Find where the given text appears and provide that cell's center as (X, Y) coordinate. 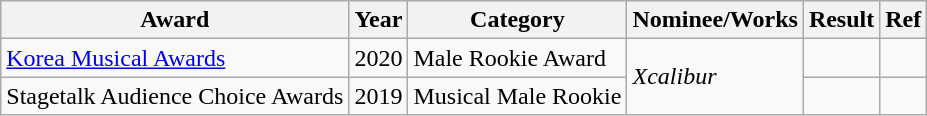
2020 (378, 58)
Korea Musical Awards (175, 58)
Ref (904, 20)
Male Rookie Award (518, 58)
Stagetalk Audience Choice Awards (175, 96)
Award (175, 20)
Result (841, 20)
Musical Male Rookie (518, 96)
Category (518, 20)
Nominee/Works (715, 20)
Xcalibur (715, 77)
2019 (378, 96)
Year (378, 20)
